Extract the (x, y) coordinate from the center of the cell holding the provided text.  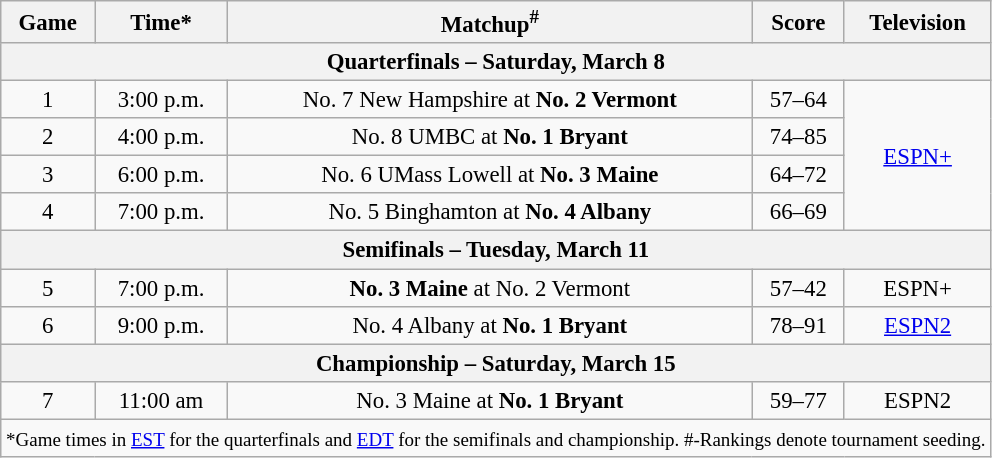
Score (798, 22)
9:00 p.m. (162, 325)
57–42 (798, 288)
No. 6 UMass Lowell at No. 3 Maine (490, 175)
11:00 am (162, 400)
4:00 p.m. (162, 137)
78–91 (798, 325)
Time* (162, 22)
No. 7 New Hampshire at No. 2 Vermont (490, 100)
No. 3 Maine at No. 1 Bryant (490, 400)
6:00 p.m. (162, 175)
74–85 (798, 137)
Quarterfinals – Saturday, March 8 (496, 62)
7 (48, 400)
6 (48, 325)
Game (48, 22)
57–64 (798, 100)
No. 8 UMBC at No. 1 Bryant (490, 137)
59–77 (798, 400)
Matchup# (490, 22)
*Game times in EST for the quarterfinals and EDT for the semifinals and championship. #-Rankings denote tournament seeding. (496, 438)
5 (48, 288)
Television (917, 22)
2 (48, 137)
3 (48, 175)
No. 4 Albany at No. 1 Bryant (490, 325)
4 (48, 213)
64–72 (798, 175)
No. 5 Binghamton at No. 4 Albany (490, 213)
1 (48, 100)
Semifinals – Tuesday, March 11 (496, 250)
No. 3 Maine at No. 2 Vermont (490, 288)
3:00 p.m. (162, 100)
66–69 (798, 213)
Championship – Saturday, March 15 (496, 363)
